Capture the cell that displays the provided text and extract its (X, Y) central coordinate. 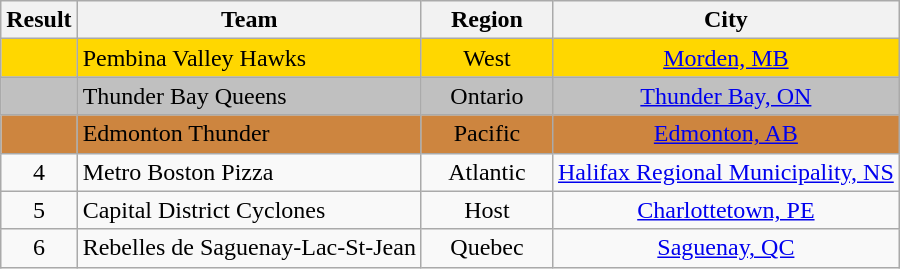
Atlantic (486, 172)
4 (39, 172)
Metro Boston Pizza (249, 172)
Edmonton, AB (726, 134)
5 (39, 210)
Result (39, 20)
Morden, MB (726, 58)
Saguenay, QC (726, 248)
Team (249, 20)
Pembina Valley Hawks (249, 58)
Thunder Bay, ON (726, 96)
City (726, 20)
Halifax Regional Municipality, NS (726, 172)
6 (39, 248)
Host (486, 210)
Edmonton Thunder (249, 134)
West (486, 58)
Quebec (486, 248)
Ontario (486, 96)
Pacific (486, 134)
Charlottetown, PE (726, 210)
Capital District Cyclones (249, 210)
Thunder Bay Queens (249, 96)
Region (486, 20)
Rebelles de Saguenay-Lac-St-Jean (249, 248)
